From the cell containing the given text, extract its center point as [X, Y] coordinate. 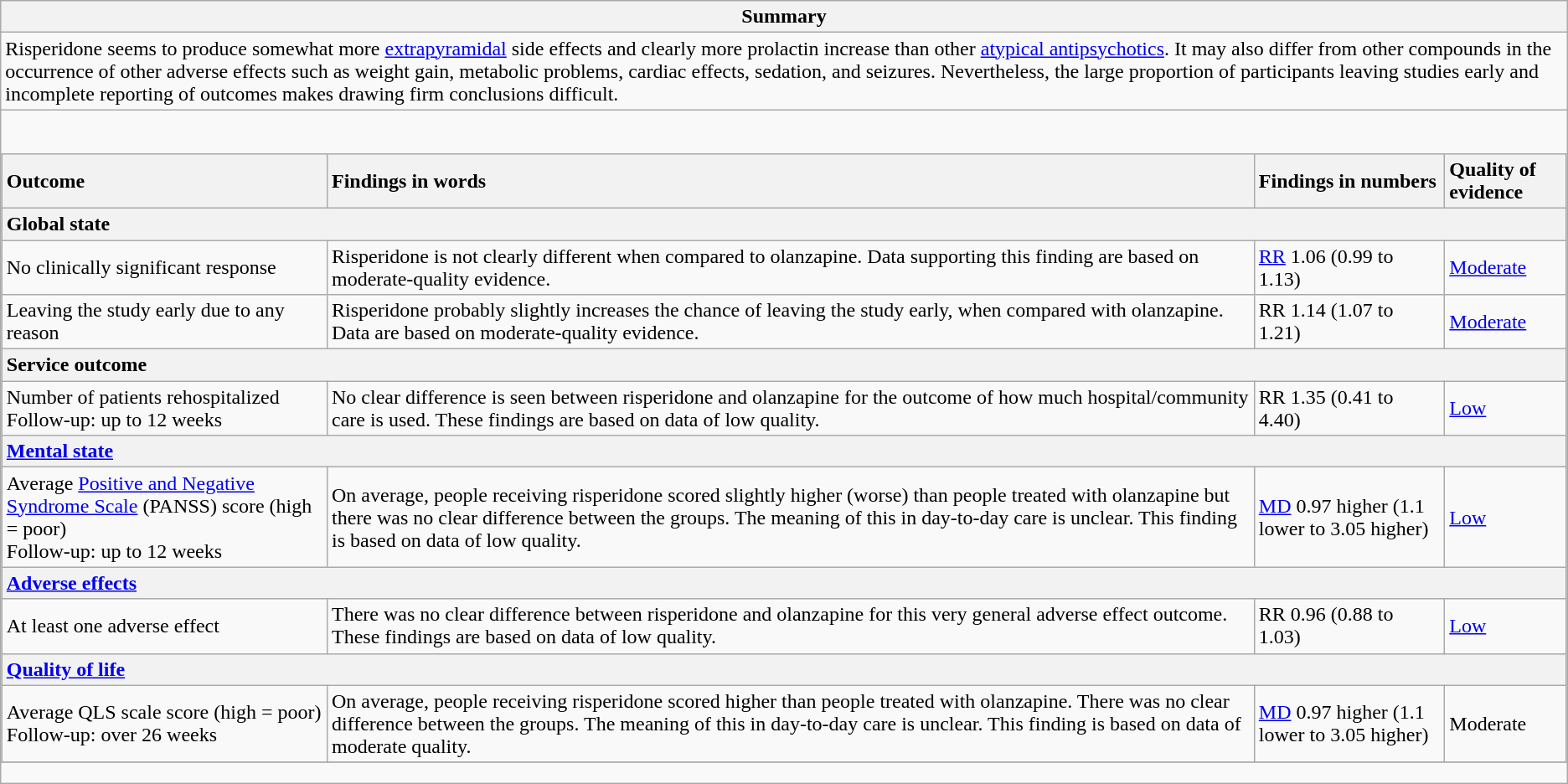
Findings in words [791, 181]
RR 0.96 (0.88 to 1.03) [1349, 627]
Findings in numbers [1349, 181]
Quality of evidence [1506, 181]
Average QLS scale score (high = poor)Follow-up: over 26 weeks [164, 724]
Risperidone is not clearly different when compared to olanzapine. Data supporting this finding are based on moderate-quality evidence. [791, 266]
Global state [784, 224]
Average Positive and Negative Syndrome Scale (PANSS) score (high = poor)Follow-up: up to 12 weeks [164, 518]
Summary [784, 17]
Quality of life [784, 669]
Outcome [164, 181]
Service outcome [784, 365]
Adverse effects [784, 583]
Number of patients rehospitalizedFollow-up: up to 12 weeks [164, 409]
RR 1.06 (0.99 to 1.13) [1349, 266]
No clinically significant response [164, 266]
Mental state [784, 451]
RR 1.35 (0.41 to 4.40) [1349, 409]
Leaving the study early due to any reason [164, 322]
RR 1.14 (1.07 to 1.21) [1349, 322]
At least one adverse effect [164, 627]
